Determine the (x, y) coordinate at the center of the cell enclosing the given text.  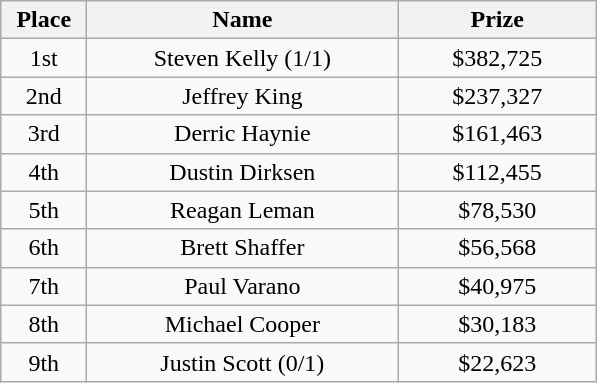
$161,463 (498, 134)
Jeffrey King (242, 96)
Name (242, 20)
Reagan Leman (242, 210)
8th (44, 324)
6th (44, 248)
3rd (44, 134)
5th (44, 210)
$78,530 (498, 210)
2nd (44, 96)
4th (44, 172)
$30,183 (498, 324)
Dustin Dirksen (242, 172)
Michael Cooper (242, 324)
Paul Varano (242, 286)
$237,327 (498, 96)
Place (44, 20)
$382,725 (498, 58)
$112,455 (498, 172)
9th (44, 362)
Justin Scott (0/1) (242, 362)
Prize (498, 20)
7th (44, 286)
Derric Haynie (242, 134)
$22,623 (498, 362)
Brett Shaffer (242, 248)
Steven Kelly (1/1) (242, 58)
$56,568 (498, 248)
$40,975 (498, 286)
1st (44, 58)
